Capture the cell that displays the provided text and extract its [x, y] central coordinate. 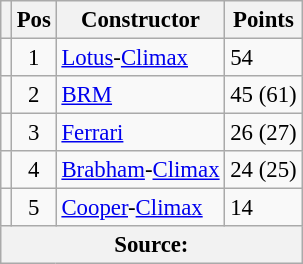
26 (27) [264, 133]
45 (61) [264, 95]
3 [34, 133]
Brabham-Climax [140, 170]
Constructor [140, 20]
Points [264, 20]
Source: [152, 245]
Pos [34, 20]
4 [34, 170]
BRM [140, 95]
54 [264, 58]
Ferrari [140, 133]
Lotus-Climax [140, 58]
24 (25) [264, 170]
14 [264, 208]
Cooper-Climax [140, 208]
5 [34, 208]
1 [34, 58]
2 [34, 95]
